Search for the cell housing the specified text and yield its [X, Y] center coordinate. 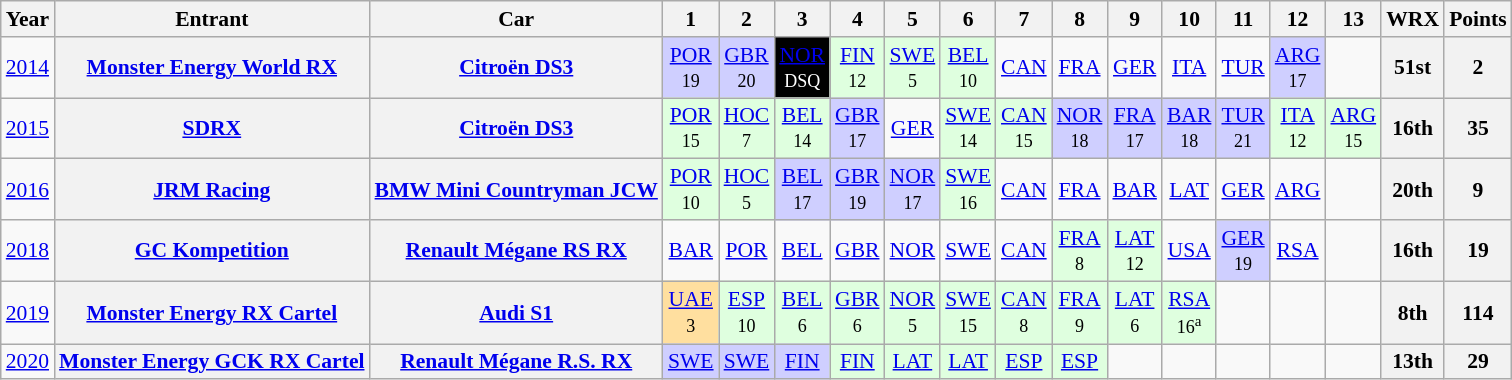
NOR17 [913, 190]
20th [1412, 190]
HOC7 [747, 128]
TUR21 [1242, 128]
Monster Energy GCK RX Cartel [212, 362]
ARG15 [1353, 128]
8th [1412, 312]
NOR5 [913, 312]
TUR [1242, 68]
BEL10 [968, 68]
FRA17 [1134, 128]
Points [1478, 19]
BEL [802, 250]
2020 [28, 362]
WRX [1412, 19]
BAR18 [1190, 128]
Car [516, 19]
ARG17 [1298, 68]
ITA12 [1298, 128]
7 [1024, 19]
NORDSQ [802, 68]
51st [1412, 68]
Renault Mégane RS RX [516, 250]
6 [968, 19]
BEL6 [802, 312]
POR [747, 250]
10 [1190, 19]
SWE14 [968, 128]
ITA [1190, 68]
Monster Energy World RX [212, 68]
GBR [858, 250]
UAE3 [691, 312]
Monster Energy RX Cartel [212, 312]
11 [1242, 19]
HOC5 [747, 190]
4 [858, 19]
2019 [28, 312]
RSA [1298, 250]
LAT12 [1134, 250]
CAN8 [1024, 312]
GC Kompetition [212, 250]
Audi S1 [516, 312]
1 [691, 19]
ARG [1298, 190]
13th [1412, 362]
POR19 [691, 68]
POR10 [691, 190]
19 [1478, 250]
2014 [28, 68]
12 [1298, 19]
SWE15 [968, 312]
SWE5 [913, 68]
FIN12 [858, 68]
Year [28, 19]
GBR17 [858, 128]
NOR18 [1080, 128]
SDRX [212, 128]
LAT6 [1134, 312]
FRA9 [1080, 312]
2016 [28, 190]
Renault Mégane R.S. RX [516, 362]
GBR19 [858, 190]
NOR [913, 250]
5 [913, 19]
GBR20 [747, 68]
RSA16a [1190, 312]
BEL14 [802, 128]
35 [1478, 128]
JRM Racing [212, 190]
Entrant [212, 19]
GBR6 [858, 312]
ESP10 [747, 312]
2018 [28, 250]
2015 [28, 128]
8 [1080, 19]
BEL17 [802, 190]
FRA8 [1080, 250]
29 [1478, 362]
114 [1478, 312]
GER19 [1242, 250]
POR15 [691, 128]
SWE16 [968, 190]
USA [1190, 250]
13 [1353, 19]
CAN15 [1024, 128]
BMW Mini Countryman JCW [516, 190]
3 [802, 19]
